Pinpoint the cell where the given text exists, returning its [X, Y] midpoint coordinate. 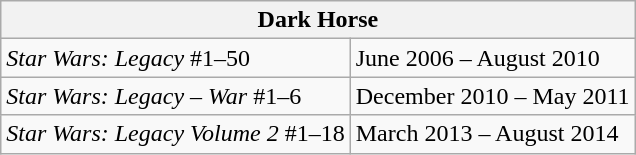
December 2010 – May 2011 [492, 96]
Star Wars: Legacy Volume 2 #1–18 [176, 134]
Star Wars: Legacy – War #1–6 [176, 96]
Star Wars: Legacy #1–50 [176, 58]
March 2013 – August 2014 [492, 134]
June 2006 – August 2010 [492, 58]
Dark Horse [318, 20]
